Extract the (X, Y) coordinate from the center of the cell holding the provided text.  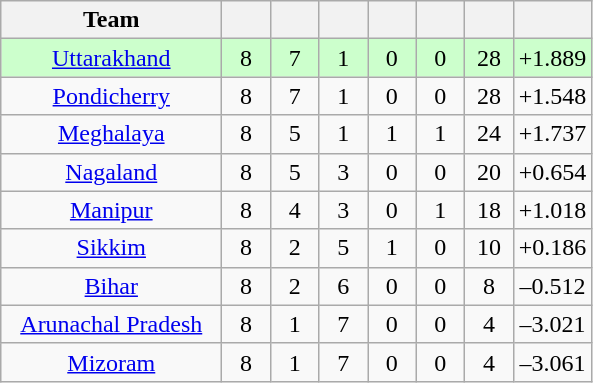
Sikkim (112, 248)
–3.061 (552, 362)
+1.737 (552, 134)
Mizoram (112, 362)
Arunachal Pradesh (112, 324)
+1.548 (552, 96)
+1.018 (552, 210)
–3.021 (552, 324)
Meghalaya (112, 134)
6 (344, 286)
+0.654 (552, 172)
Manipur (112, 210)
10 (490, 248)
+1.889 (552, 58)
–0.512 (552, 286)
20 (490, 172)
Pondicherry (112, 96)
Uttarakhand (112, 58)
18 (490, 210)
Team (112, 20)
+0.186 (552, 248)
Bihar (112, 286)
Nagaland (112, 172)
24 (490, 134)
